Return the (x, y) coordinate for the center point of the cell that contains the specified text.  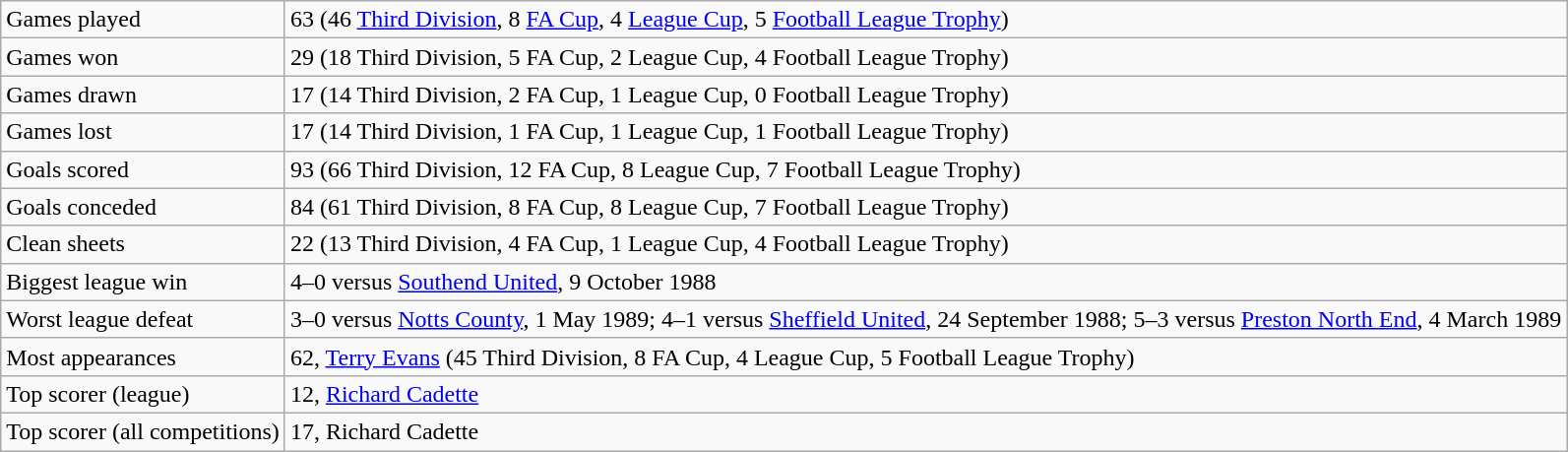
29 (18 Third Division, 5 FA Cup, 2 League Cup, 4 Football League Trophy) (925, 57)
Goals conceded (144, 207)
22 (13 Third Division, 4 FA Cup, 1 League Cup, 4 Football League Trophy) (925, 244)
Biggest league win (144, 282)
Games drawn (144, 95)
17 (14 Third Division, 2 FA Cup, 1 League Cup, 0 Football League Trophy) (925, 95)
63 (46 Third Division, 8 FA Cup, 4 League Cup, 5 Football League Trophy) (925, 20)
Goals scored (144, 169)
Games won (144, 57)
Top scorer (league) (144, 394)
17 (14 Third Division, 1 FA Cup, 1 League Cup, 1 Football League Trophy) (925, 132)
17, Richard Cadette (925, 431)
3–0 versus Notts County, 1 May 1989; 4–1 versus Sheffield United, 24 September 1988; 5–3 versus Preston North End, 4 March 1989 (925, 319)
Most appearances (144, 356)
Games lost (144, 132)
Worst league defeat (144, 319)
Top scorer (all competitions) (144, 431)
12, Richard Cadette (925, 394)
4–0 versus Southend United, 9 October 1988 (925, 282)
93 (66 Third Division, 12 FA Cup, 8 League Cup, 7 Football League Trophy) (925, 169)
Clean sheets (144, 244)
62, Terry Evans (45 Third Division, 8 FA Cup, 4 League Cup, 5 Football League Trophy) (925, 356)
Games played (144, 20)
84 (61 Third Division, 8 FA Cup, 8 League Cup, 7 Football League Trophy) (925, 207)
